Determine the [x, y] coordinate at the center of the cell enclosing the given text.  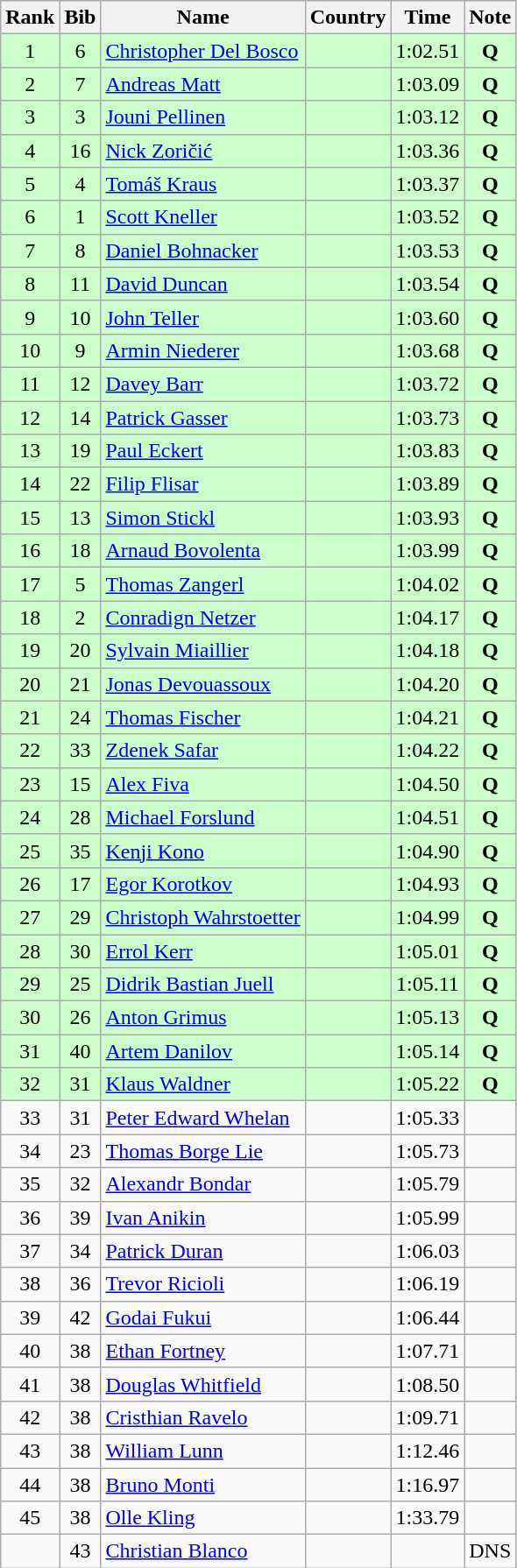
Patrick Gasser [203, 418]
Daniel Bohnacker [203, 251]
1:04.51 [428, 817]
1:04.50 [428, 784]
Michael Forslund [203, 817]
1:03.53 [428, 251]
Klaus Waldner [203, 1084]
1:03.60 [428, 317]
1:03.72 [428, 384]
1:03.52 [428, 217]
David Duncan [203, 284]
Godai Fukui [203, 1317]
1:03.36 [428, 151]
1:09.71 [428, 1417]
Name [203, 18]
41 [30, 1384]
1:03.83 [428, 451]
1:06.19 [428, 1284]
Egor Korotkov [203, 884]
Douglas Whitfield [203, 1384]
Didrik Bastian Juell [203, 985]
1:06.03 [428, 1251]
Cristhian Ravelo [203, 1417]
Errol Kerr [203, 950]
Christian Blanco [203, 1551]
1:05.73 [428, 1151]
Christopher Del Bosco [203, 51]
Alexandr Bondar [203, 1184]
Nick Zoričić [203, 151]
Tomáš Kraus [203, 184]
27 [30, 917]
Simon Stickl [203, 518]
1:04.02 [428, 584]
1:05.79 [428, 1184]
Jouni Pellinen [203, 117]
1:03.54 [428, 284]
37 [30, 1251]
1:16.97 [428, 1485]
Trevor Ricioli [203, 1284]
DNS [491, 1551]
Christoph Wahrstoetter [203, 917]
1:05.13 [428, 1018]
Ethan Fortney [203, 1351]
Kenji Kono [203, 851]
1:07.71 [428, 1351]
Davey Barr [203, 384]
Time [428, 18]
1:03.89 [428, 484]
Olle Kling [203, 1518]
John Teller [203, 317]
1:05.99 [428, 1218]
1:33.79 [428, 1518]
1:03.93 [428, 518]
Filip Flisar [203, 484]
Paul Eckert [203, 451]
Patrick Duran [203, 1251]
1:05.01 [428, 950]
William Lunn [203, 1451]
1:04.93 [428, 884]
1:04.99 [428, 917]
Andreas Matt [203, 84]
1:05.22 [428, 1084]
Anton Grimus [203, 1018]
1:05.33 [428, 1118]
Scott Kneller [203, 217]
1:08.50 [428, 1384]
Zdenek Safar [203, 751]
Sylvain Miaillier [203, 651]
Thomas Borge Lie [203, 1151]
Jonas Devouassoux [203, 684]
Alex Fiva [203, 784]
1:03.12 [428, 117]
1:02.51 [428, 51]
1:04.18 [428, 651]
Thomas Zangerl [203, 584]
45 [30, 1518]
Conradign Netzer [203, 618]
1:04.22 [428, 751]
Bib [81, 18]
1:04.21 [428, 717]
1:03.99 [428, 551]
1:03.68 [428, 350]
1:05.11 [428, 985]
1:03.37 [428, 184]
Thomas Fischer [203, 717]
1:05.14 [428, 1051]
1:12.46 [428, 1451]
1:03.09 [428, 84]
Armin Niederer [203, 350]
Note [491, 18]
1:04.90 [428, 851]
1:04.20 [428, 684]
Artem Danilov [203, 1051]
Country [348, 18]
Ivan Anikin [203, 1218]
44 [30, 1485]
1:06.44 [428, 1317]
1:03.73 [428, 418]
Peter Edward Whelan [203, 1118]
Arnaud Bovolenta [203, 551]
Rank [30, 18]
1:04.17 [428, 618]
Bruno Monti [203, 1485]
